For the text-containing cell, return its midpoint in [x, y] coordinate format. 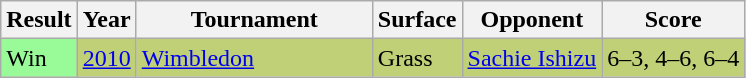
Opponent [532, 20]
Score [674, 20]
Sachie Ishizu [532, 58]
Surface [417, 20]
Tournament [254, 20]
2010 [106, 58]
Wimbledon [254, 58]
Year [106, 20]
Win [39, 58]
Result [39, 20]
6–3, 4–6, 6–4 [674, 58]
Grass [417, 58]
